Capture the cell that displays the provided text and extract its (X, Y) central coordinate. 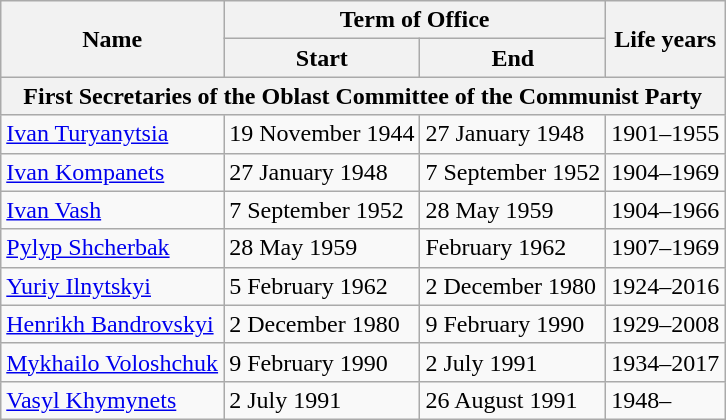
19 November 1944 (322, 134)
Yuriy Ilnytskyi (112, 286)
1924–2016 (666, 286)
1948– (666, 400)
Term of Office (415, 20)
1907–1969 (666, 248)
1934–2017 (666, 362)
1901–1955 (666, 134)
26 August 1991 (513, 400)
February 1962 (513, 248)
5 February 1962 (322, 286)
Pylyp Shcherbak (112, 248)
Ivan Vash (112, 210)
1929–2008 (666, 324)
Ivan Kompanets (112, 172)
Start (322, 58)
1904–1969 (666, 172)
Name (112, 39)
Henrikh Bandrovskyi (112, 324)
1904–1966 (666, 210)
Ivan Turyanytsia (112, 134)
First Secretaries of the Oblast Committee of the Communist Party (363, 96)
Vasyl Khymynets (112, 400)
Life years (666, 39)
End (513, 58)
Mykhailo Voloshchuk (112, 362)
